Output the (x, y) coordinate of the center of the cell containing the given text.  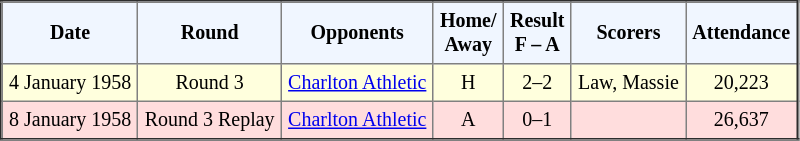
Opponents (357, 33)
Round 3 Replay (210, 120)
Round (210, 33)
A (468, 120)
Scorers (628, 33)
Attendance (742, 33)
0–1 (537, 120)
Round 3 (210, 83)
26,637 (742, 120)
20,223 (742, 83)
Home/Away (468, 33)
2–2 (537, 83)
Law, Massie (628, 83)
8 January 1958 (70, 120)
ResultF – A (537, 33)
H (468, 83)
4 January 1958 (70, 83)
Date (70, 33)
